Pinpoint the cell where the given text exists, returning its [X, Y] midpoint coordinate. 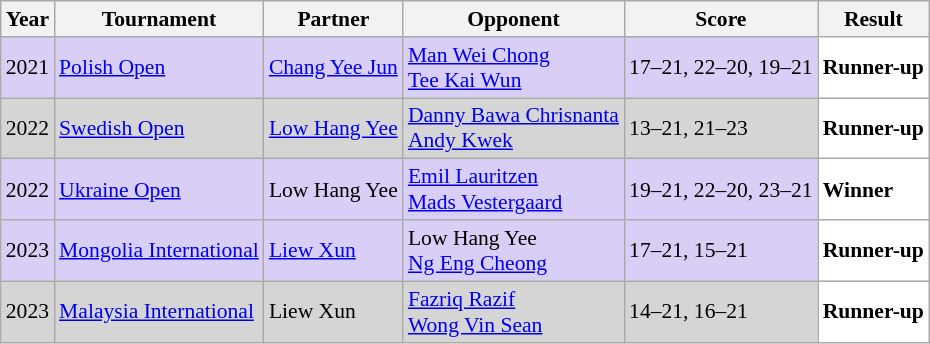
Man Wei Chong Tee Kai Wun [514, 68]
Year [28, 19]
Mongolia International [159, 250]
Chang Yee Jun [334, 68]
Swedish Open [159, 128]
13–21, 21–23 [721, 128]
19–21, 22–20, 23–21 [721, 190]
Winner [874, 190]
Polish Open [159, 68]
Score [721, 19]
14–21, 16–21 [721, 312]
Low Hang Yee Ng Eng Cheong [514, 250]
Opponent [514, 19]
2021 [28, 68]
Fazriq Razif Wong Vin Sean [514, 312]
Ukraine Open [159, 190]
Tournament [159, 19]
Malaysia International [159, 312]
17–21, 22–20, 19–21 [721, 68]
Emil Lauritzen Mads Vestergaard [514, 190]
Danny Bawa Chrisnanta Andy Kwek [514, 128]
17–21, 15–21 [721, 250]
Result [874, 19]
Partner [334, 19]
